Return [x, y] of the center of cell containing provided text 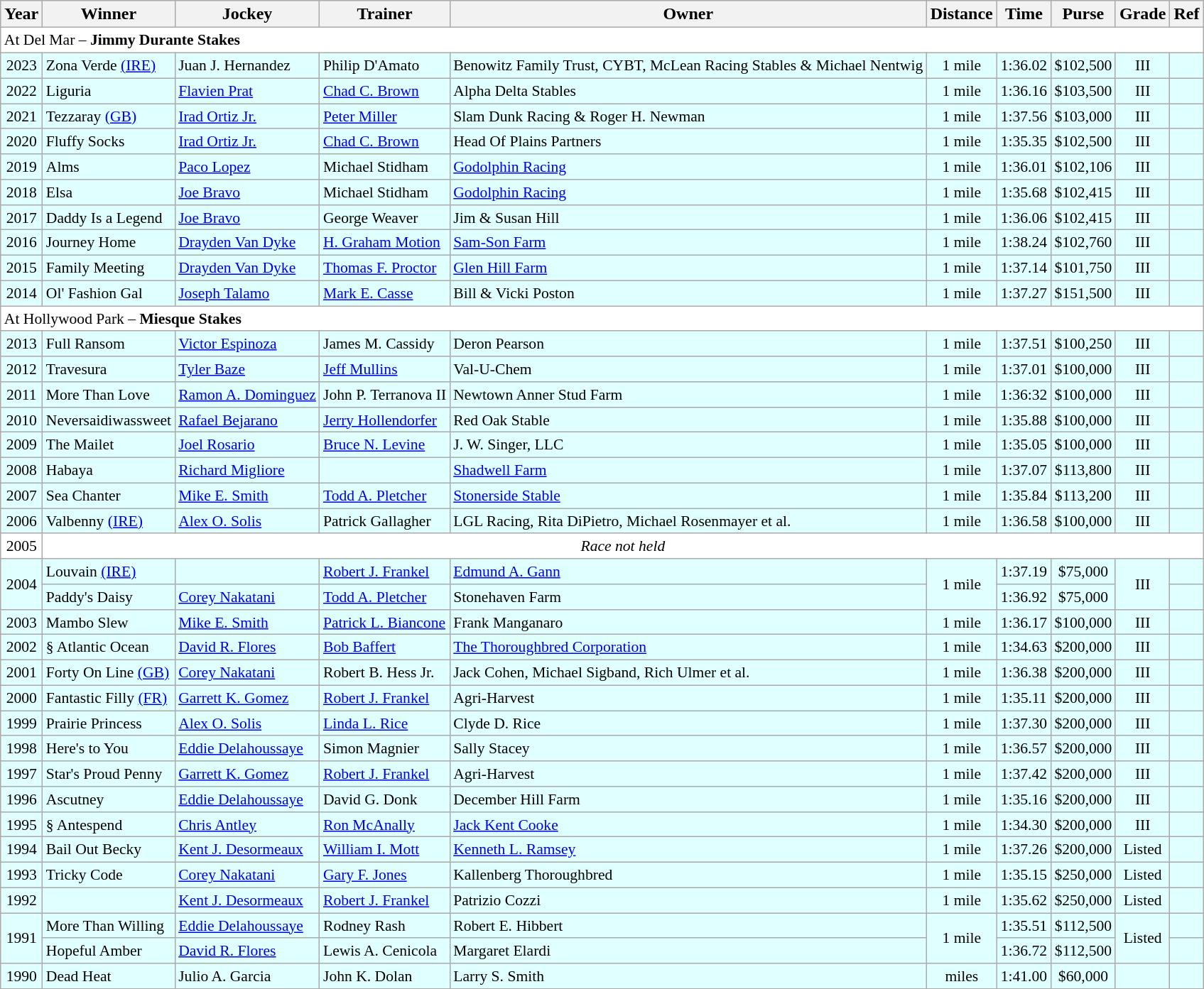
Juan J. Hernandez [247, 65]
Edmund A. Gann [688, 572]
2009 [21, 445]
Jerry Hollendorfer [385, 420]
1:36.16 [1024, 91]
LGL Racing, Rita DiPietro, Michael Rosenmayer et al. [688, 521]
1:36.01 [1024, 167]
Winner [109, 14]
Mark E. Casse [385, 293]
Family Meeting [109, 268]
Patrick Gallagher [385, 521]
1:35.51 [1024, 926]
1997 [21, 774]
2014 [21, 293]
1:37.27 [1024, 293]
1:36.57 [1024, 748]
1:36:32 [1024, 395]
Bill & Vicki Poston [688, 293]
Paco Lopez [247, 167]
1:35.68 [1024, 192]
Sally Stacey [688, 748]
December Hill Farm [688, 799]
1994 [21, 850]
2012 [21, 369]
1999 [21, 723]
Liguria [109, 91]
Stonehaven Farm [688, 597]
2008 [21, 470]
1:34.63 [1024, 648]
Val-U-Chem [688, 369]
Journey Home [109, 243]
2020 [21, 141]
Elsa [109, 192]
1:36.58 [1024, 521]
Ol' Fashion Gal [109, 293]
1992 [21, 900]
Star's Proud Penny [109, 774]
Chris Antley [247, 824]
$103,500 [1083, 91]
The Thoroughbred Corporation [688, 648]
Paddy's Daisy [109, 597]
Habaya [109, 470]
George Weaver [385, 217]
1:35.16 [1024, 799]
At Del Mar – Jimmy Durante Stakes [602, 40]
Red Oak Stable [688, 420]
Jack Kent Cooke [688, 824]
J. W. Singer, LLC [688, 445]
1:37.19 [1024, 572]
Prairie Princess [109, 723]
Daddy Is a Legend [109, 217]
2010 [21, 420]
Tyler Baze [247, 369]
Rodney Rash [385, 926]
Shadwell Farm [688, 470]
miles [962, 976]
Benowitz Family Trust, CYBT, McLean Racing Stables & Michael Nentwig [688, 65]
Ramon A. Dominguez [247, 395]
2006 [21, 521]
Slam Dunk Racing & Roger H. Newman [688, 116]
Jim & Susan Hill [688, 217]
Ascutney [109, 799]
Travesura [109, 369]
Thomas F. Proctor [385, 268]
Fluffy Socks [109, 141]
1:34.30 [1024, 824]
1:35.11 [1024, 698]
Fantastic Filly (FR) [109, 698]
1:36.06 [1024, 217]
1:36.92 [1024, 597]
Larry S. Smith [688, 976]
1:36.17 [1024, 622]
Gary F. Jones [385, 875]
$102,106 [1083, 167]
1995 [21, 824]
§ Atlantic Ocean [109, 648]
2015 [21, 268]
Bob Baffert [385, 648]
John K. Dolan [385, 976]
1:38.24 [1024, 243]
$60,000 [1083, 976]
Frank Manganaro [688, 622]
Julio A. Garcia [247, 976]
2002 [21, 648]
1:35.05 [1024, 445]
Robert B. Hess Jr. [385, 672]
1:36.02 [1024, 65]
2019 [21, 167]
Flavien Prat [247, 91]
1:35.35 [1024, 141]
More Than Willing [109, 926]
Clyde D. Rice [688, 723]
Richard Migliore [247, 470]
1:35.15 [1024, 875]
2023 [21, 65]
2021 [21, 116]
$113,200 [1083, 496]
1:37.56 [1024, 116]
2017 [21, 217]
Here's to You [109, 748]
William I. Mott [385, 850]
Jeff Mullins [385, 369]
2005 [21, 546]
1:37.51 [1024, 344]
1:36.38 [1024, 672]
John P. Terranova II [385, 395]
2000 [21, 698]
Tezzaray (GB) [109, 116]
Glen Hill Farm [688, 268]
2001 [21, 672]
2003 [21, 622]
$103,000 [1083, 116]
Head Of Plains Partners [688, 141]
Valbenny (IRE) [109, 521]
David G. Donk [385, 799]
Sea Chanter [109, 496]
Margaret Elardi [688, 951]
Philip D'Amato [385, 65]
Bail Out Becky [109, 850]
At Hollywood Park – Miesque Stakes [602, 319]
1998 [21, 748]
Year [21, 14]
Grade [1142, 14]
Linda L. Rice [385, 723]
Joseph Talamo [247, 293]
Neversaidiwassweet [109, 420]
Lewis A. Cenicola [385, 951]
1:37.30 [1024, 723]
Jockey [247, 14]
1:37.42 [1024, 774]
1:35.62 [1024, 900]
$113,800 [1083, 470]
The Mailet [109, 445]
Dead Heat [109, 976]
1:37.01 [1024, 369]
$101,750 [1083, 268]
H. Graham Motion [385, 243]
Owner [688, 14]
Joel Rosario [247, 445]
1:35.84 [1024, 496]
Bruce N. Levine [385, 445]
James M. Cassidy [385, 344]
Tricky Code [109, 875]
Time [1024, 14]
$151,500 [1083, 293]
1996 [21, 799]
§ Antespend [109, 824]
Newtown Anner Stud Farm [688, 395]
1:41.00 [1024, 976]
Zona Verde (IRE) [109, 65]
Alms [109, 167]
1:37.07 [1024, 470]
1:37.26 [1024, 850]
2018 [21, 192]
Hopeful Amber [109, 951]
1993 [21, 875]
Purse [1083, 14]
Mambo Slew [109, 622]
Victor Espinoza [247, 344]
Distance [962, 14]
2022 [21, 91]
Stonerside Stable [688, 496]
Full Ransom [109, 344]
Rafael Bejarano [247, 420]
Patrick L. Biancone [385, 622]
2004 [21, 584]
Patrizio Cozzi [688, 900]
1991 [21, 939]
1:35.88 [1024, 420]
1990 [21, 976]
Ref [1186, 14]
Deron Pearson [688, 344]
More Than Love [109, 395]
Robert E. Hibbert [688, 926]
Race not held [623, 546]
$100,250 [1083, 344]
2007 [21, 496]
2013 [21, 344]
$102,760 [1083, 243]
2016 [21, 243]
1:36.72 [1024, 951]
Sam-Son Farm [688, 243]
Kenneth L. Ramsey [688, 850]
2011 [21, 395]
Jack Cohen, Michael Sigband, Rich Ulmer et al. [688, 672]
Louvain (IRE) [109, 572]
Kallenberg Thoroughbred [688, 875]
Alpha Delta Stables [688, 91]
Simon Magnier [385, 748]
Trainer [385, 14]
Ron McAnally [385, 824]
Forty On Line (GB) [109, 672]
1:37.14 [1024, 268]
Peter Miller [385, 116]
